Provide the [x, y] coordinate of the cell's center where the given text is located.  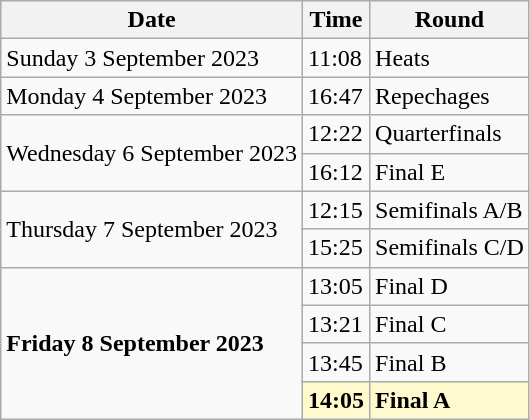
11:08 [336, 58]
Final C [450, 324]
14:05 [336, 400]
Repechages [450, 96]
Final D [450, 286]
15:25 [336, 248]
16:47 [336, 96]
Heats [450, 58]
Semifinals A/B [450, 210]
Sunday 3 September 2023 [152, 58]
Friday 8 September 2023 [152, 343]
Monday 4 September 2023 [152, 96]
13:21 [336, 324]
12:15 [336, 210]
Semifinals C/D [450, 248]
Final A [450, 400]
Thursday 7 September 2023 [152, 229]
Date [152, 20]
Time [336, 20]
13:05 [336, 286]
13:45 [336, 362]
Final E [450, 172]
Wednesday 6 September 2023 [152, 153]
Final B [450, 362]
Quarterfinals [450, 134]
Round [450, 20]
12:22 [336, 134]
16:12 [336, 172]
